Return [X, Y] of the center of cell containing provided text 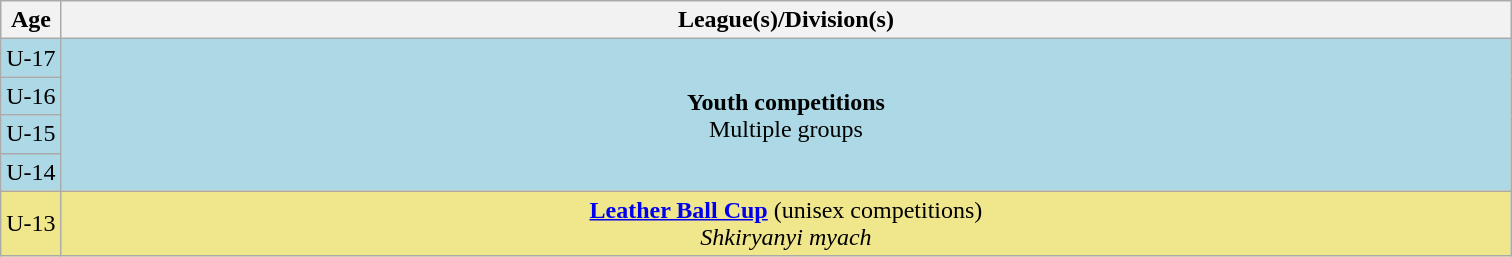
U-17 [31, 58]
Age [31, 20]
Leather Ball Cup (unisex competitions)Shkiryanyi myach [786, 224]
U-16 [31, 96]
U-13 [31, 224]
U-15 [31, 134]
Youth competitionsMultiple groups [786, 115]
League(s)/Division(s) [786, 20]
U-14 [31, 172]
